Extract the (x, y) coordinate from the center of the cell holding the provided text.  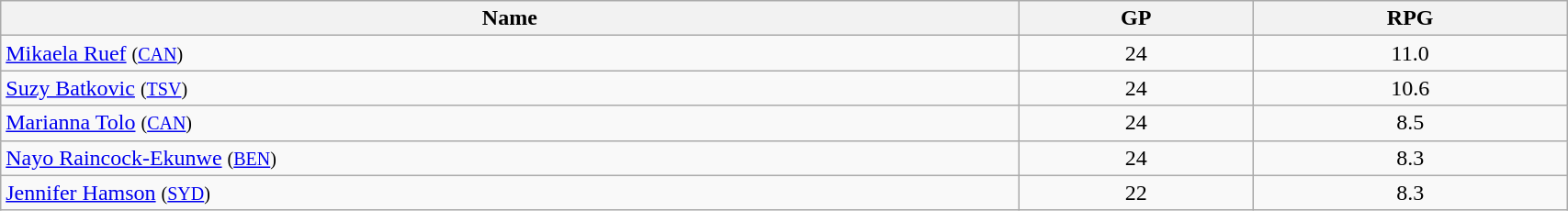
Marianna Tolo (CAN) (510, 123)
Suzy Batkovic (TSV) (510, 88)
Jennifer Hamson (SYD) (510, 193)
RPG (1411, 18)
8.5 (1411, 123)
GP (1136, 18)
22 (1136, 193)
10.6 (1411, 88)
Name (510, 18)
Nayo Raincock-Ekunwe (BEN) (510, 158)
Mikaela Ruef (CAN) (510, 53)
11.0 (1411, 53)
